Provide the [X, Y] coordinate of the cell's center where the given text is located.  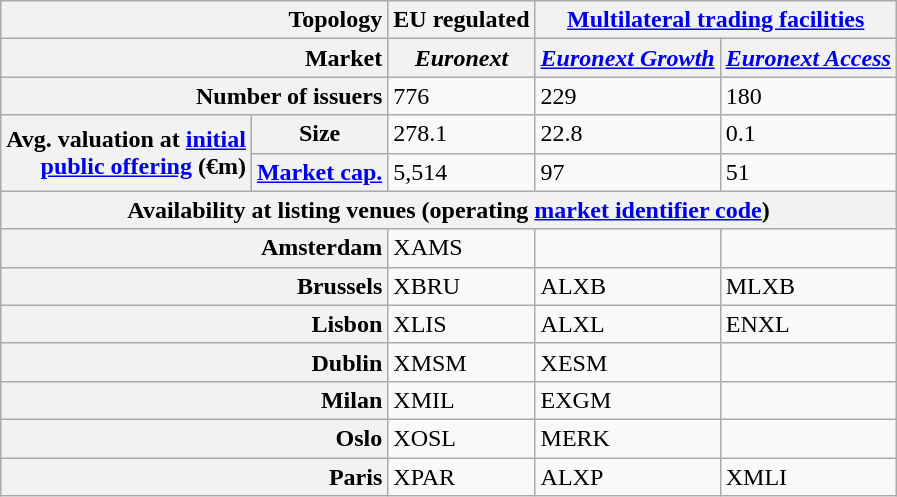
ALXL [628, 324]
Topology [194, 20]
0.1 [808, 134]
Brussels [194, 286]
ENXL [808, 324]
MLXB [808, 286]
Lisbon [194, 324]
Avg. valuation at initialpublic offering (€m) [126, 153]
Number of issuers [194, 96]
5,514 [462, 172]
Euronext [462, 58]
EU regulated [462, 20]
Dublin [194, 362]
XESM [628, 362]
XMLI [808, 477]
ALXP [628, 477]
Market [194, 58]
Euronext Growth [628, 58]
XBRU [462, 286]
776 [462, 96]
Multilateral trading facilities [716, 20]
Market cap. [319, 172]
XPAR [462, 477]
278.1 [462, 134]
Paris [194, 477]
XAMS [462, 248]
ALXB [628, 286]
180 [808, 96]
XOSL [462, 438]
229 [628, 96]
MERK [628, 438]
Euronext Access [808, 58]
XMSM [462, 362]
EXGM [628, 400]
XLIS [462, 324]
97 [628, 172]
Amsterdam [194, 248]
XMIL [462, 400]
Availability at listing venues (operating market identifier code) [449, 210]
Size [319, 134]
Milan [194, 400]
22.8 [628, 134]
51 [808, 172]
Oslo [194, 438]
